For the text-containing cell, return its midpoint in (x, y) coordinate format. 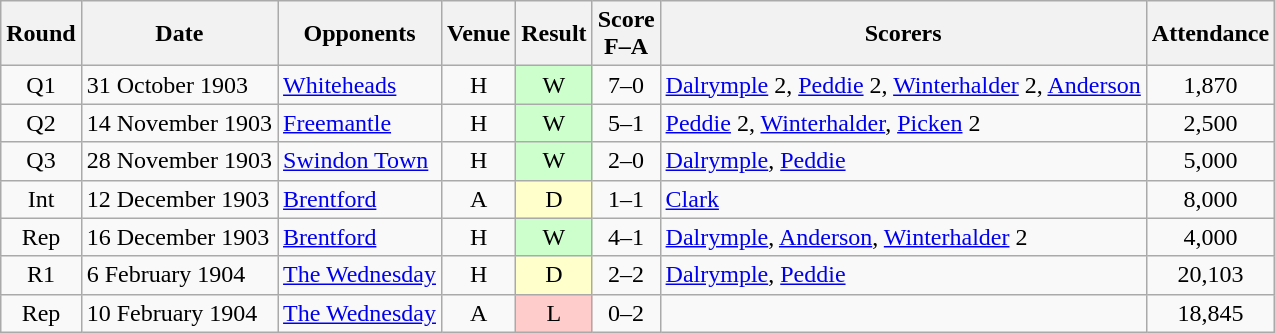
Dalrymple 2, Peddie 2, Winterhalder 2, Anderson (903, 85)
Q1 (41, 85)
18,845 (1210, 313)
0–2 (626, 313)
28 November 1903 (179, 161)
5–1 (626, 123)
Q2 (41, 123)
Venue (479, 34)
L (554, 313)
Clark (903, 199)
1–1 (626, 199)
4,000 (1210, 237)
1,870 (1210, 85)
ScoreF–A (626, 34)
Attendance (1210, 34)
16 December 1903 (179, 237)
R1 (41, 275)
2,500 (1210, 123)
2–2 (626, 275)
Peddie 2, Winterhalder, Picken 2 (903, 123)
6 February 1904 (179, 275)
Freemantle (360, 123)
Whiteheads (360, 85)
31 October 1903 (179, 85)
2–0 (626, 161)
Scorers (903, 34)
5,000 (1210, 161)
Round (41, 34)
Int (41, 199)
7–0 (626, 85)
Result (554, 34)
8,000 (1210, 199)
Date (179, 34)
Dalrymple, Anderson, Winterhalder 2 (903, 237)
Q3 (41, 161)
14 November 1903 (179, 123)
Opponents (360, 34)
4–1 (626, 237)
12 December 1903 (179, 199)
20,103 (1210, 275)
Swindon Town (360, 161)
10 February 1904 (179, 313)
